Provide the (X, Y) coordinate of the cell's center where the given text is located.  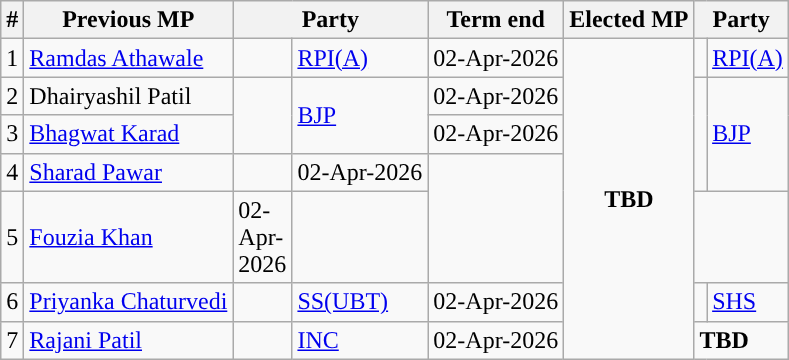
Previous MP (128, 20)
Priyanka Chaturvedi (128, 302)
7 (12, 340)
# (12, 20)
Fouzia Khan (128, 237)
Ramdas Athawale (128, 58)
Bhagwat Karad (128, 134)
1 (12, 58)
2 (12, 96)
6 (12, 302)
SHS (748, 302)
SS(UBT) (360, 302)
3 (12, 134)
Sharad Pawar (128, 172)
Dhairyashil Patil (128, 96)
Elected MP (629, 20)
Term end (496, 20)
Rajani Patil (128, 340)
INC (360, 340)
5 (12, 237)
4 (12, 172)
